Scan for the cell matching the given text and deliver its [X, Y] coordinate at center. 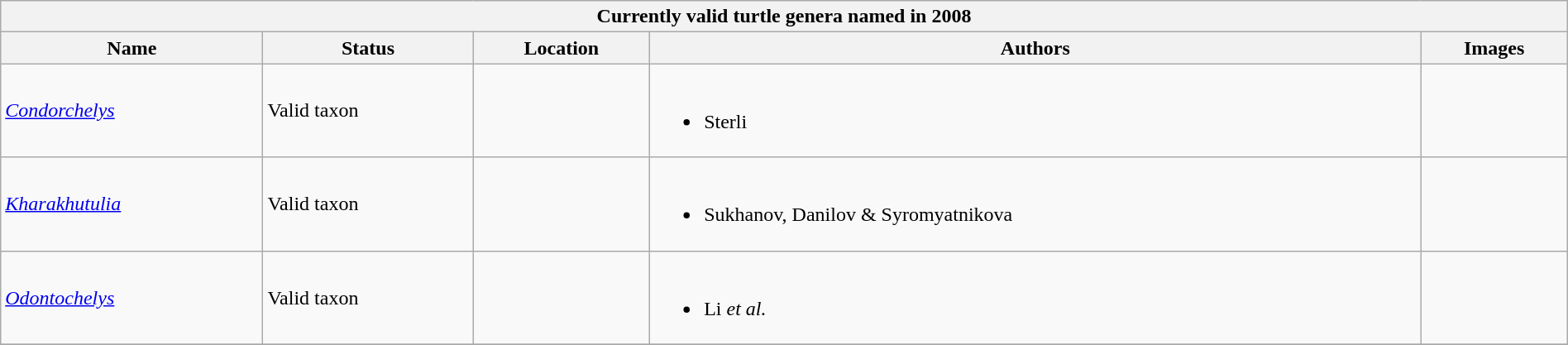
Sukhanov, Danilov & Syromyatnikova [1035, 204]
Kharakhutulia [132, 204]
Sterli [1035, 111]
Condorchelys [132, 111]
Name [132, 48]
Currently valid turtle genera named in 2008 [784, 17]
Authors [1035, 48]
Location [562, 48]
Li et al. [1035, 298]
Status [368, 48]
Images [1494, 48]
Odontochelys [132, 298]
